Search for the cell housing the specified text and yield its [x, y] center coordinate. 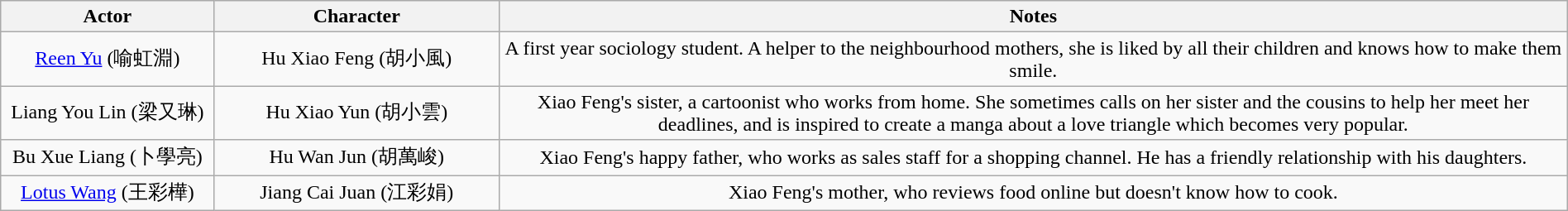
Bu Xue Liang (卜學亮) [108, 157]
Reen Yu (喻虹淵) [108, 60]
Actor [108, 17]
Hu Xiao Feng (胡小風) [356, 60]
Jiang Cai Juan (江彩娟) [356, 194]
Hu Xiao Yun (胡小雲) [356, 113]
Hu Wan Jun (胡萬峻) [356, 157]
Notes [1033, 17]
Xiao Feng's happy father, who works as sales staff for a shopping channel. He has a friendly relationship with his daughters. [1033, 157]
Character [356, 17]
Lotus Wang (王彩樺) [108, 194]
A first year sociology student. A helper to the neighbourhood mothers, she is liked by all their children and knows how to make them smile. [1033, 60]
Xiao Feng's mother, who reviews food online but doesn't know how to cook. [1033, 194]
Liang You Lin (梁又琳) [108, 113]
